Determine the [X, Y] coordinate at the center of the cell enclosing the given text.  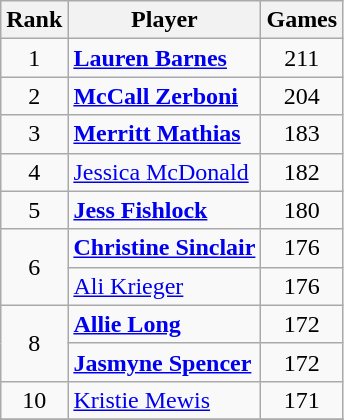
Ali Krieger [164, 286]
10 [34, 400]
Jessica McDonald [164, 172]
Allie Long [164, 324]
Christine Sinclair [164, 248]
Kristie Mewis [164, 400]
Lauren Barnes [164, 58]
Player [164, 20]
Rank [34, 20]
6 [34, 267]
171 [302, 400]
182 [302, 172]
Merritt Mathias [164, 134]
Jess Fishlock [164, 210]
Jasmyne Spencer [164, 362]
3 [34, 134]
8 [34, 343]
1 [34, 58]
2 [34, 96]
McCall Zerboni [164, 96]
5 [34, 210]
Games [302, 20]
4 [34, 172]
204 [302, 96]
211 [302, 58]
180 [302, 210]
183 [302, 134]
